Output the (x, y) coordinate of the center of the cell containing the given text.  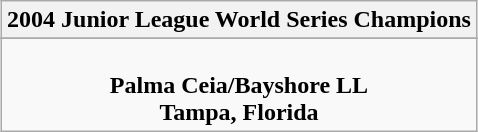
2004 Junior League World Series Champions (240, 20)
Palma Ceia/Bayshore LLTampa, Florida (240, 85)
